Identify which cell holds the provided text, then report its [X, Y] central coordinate. 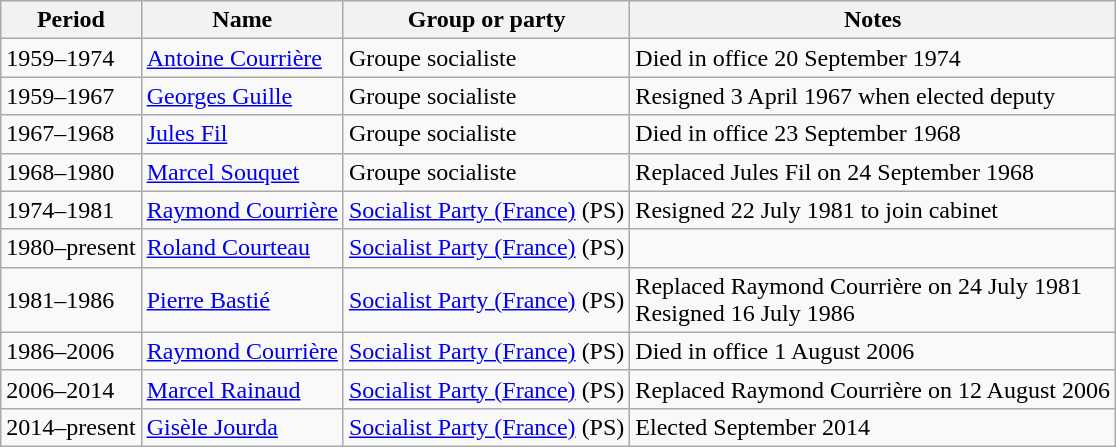
1974–1981 [71, 210]
1981–1986 [71, 300]
Replaced Raymond Courrière on 12 August 2006 [873, 389]
Died in office 23 September 1968 [873, 134]
Notes [873, 20]
1959–1974 [71, 58]
Group or party [486, 20]
2006–2014 [71, 389]
Pierre Bastié [242, 300]
Marcel Souquet [242, 172]
Elected September 2014 [873, 427]
Period [71, 20]
Died in office 1 August 2006 [873, 351]
Gisèle Jourda [242, 427]
1968–1980 [71, 172]
Marcel Rainaud [242, 389]
Roland Courteau [242, 248]
Replaced Jules Fil on 24 September 1968 [873, 172]
1967–1968 [71, 134]
2014–present [71, 427]
1980–present [71, 248]
1959–1967 [71, 96]
Resigned 22 July 1981 to join cabinet [873, 210]
Antoine Courrière [242, 58]
Name [242, 20]
Georges Guille [242, 96]
Resigned 3 April 1967 when elected deputy [873, 96]
Died in office 20 September 1974 [873, 58]
Replaced Raymond Courrière on 24 July 1981Resigned 16 July 1986 [873, 300]
Jules Fil [242, 134]
1986–2006 [71, 351]
